Locate the cell with the specified text and output its [X, Y] center coordinate. 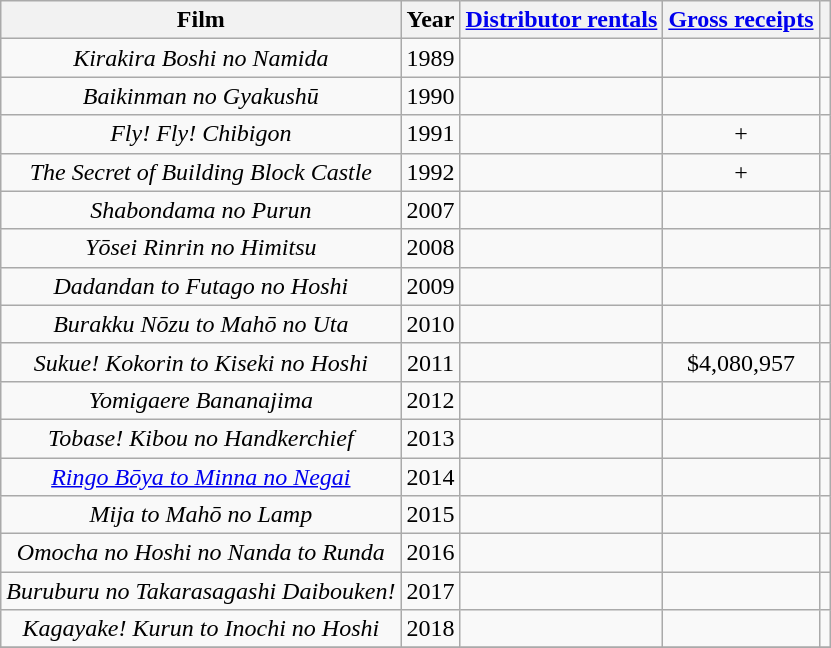
Burakku Nōzu to Mahō no Uta [201, 324]
1991 [430, 134]
Yomigaere Bananajima [201, 400]
Fly! Fly! Chibigon [201, 134]
2010 [430, 324]
2013 [430, 438]
2016 [430, 553]
Mija to Mahō no Lamp [201, 515]
2017 [430, 591]
Dadandan to Futago no Hoshi [201, 286]
Ringo Bōya to Minna no Negai [201, 477]
1990 [430, 96]
1992 [430, 172]
Baikinman no Gyakushū [201, 96]
2009 [430, 286]
Distributor rentals [562, 20]
Buruburu no Takarasagashi Daibouken! [201, 591]
2014 [430, 477]
2012 [430, 400]
2015 [430, 515]
Shabondama no Purun [201, 210]
Gross receipts [741, 20]
Sukue! Kokorin to Kiseki no Hoshi [201, 362]
Film [201, 20]
Tobase! Kibou no Handkerchief [201, 438]
Kagayake! Kurun to Inochi no Hoshi [201, 629]
2011 [430, 362]
The Secret of Building Block Castle [201, 172]
1989 [430, 58]
2008 [430, 248]
Kirakira Boshi no Namida [201, 58]
Omocha no Hoshi no Nanda to Runda [201, 553]
2007 [430, 210]
$4,080,957 [741, 362]
Yōsei Rinrin no Himitsu [201, 248]
Year [430, 20]
2018 [430, 629]
